Return (X, Y) of the center of cell containing provided text 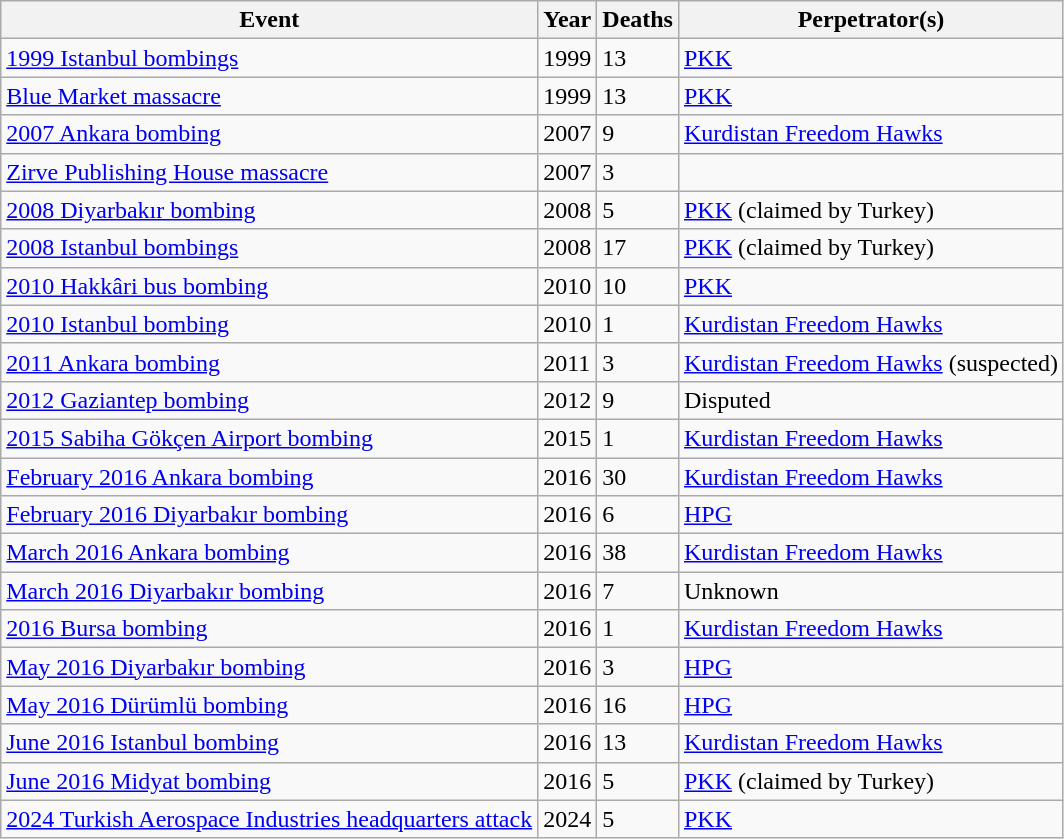
2024 (568, 819)
16 (638, 705)
Unknown (870, 591)
Blue Market massacre (270, 96)
June 2016 Midyat bombing (270, 781)
30 (638, 477)
Kurdistan Freedom Hawks (suspected) (870, 362)
2010 Istanbul bombing (270, 324)
10 (638, 286)
2007 Ankara bombing (270, 134)
March 2016 Ankara bombing (270, 553)
Event (270, 20)
2011 Ankara bombing (270, 362)
2011 (568, 362)
May 2016 Diyarbakır bombing (270, 667)
2010 Hakkâri bus bombing (270, 286)
38 (638, 553)
6 (638, 515)
2012 Gaziantep bombing (270, 400)
2015 Sabiha Gökçen Airport bombing (270, 438)
2008 Diyarbakır bombing (270, 210)
March 2016 Diyarbakır bombing (270, 591)
February 2016 Diyarbakır bombing (270, 515)
Disputed (870, 400)
2024 Turkish Aerospace Industries headquarters attack (270, 819)
17 (638, 248)
7 (638, 591)
2008 Istanbul bombings (270, 248)
2012 (568, 400)
May 2016 Dürümlü bombing (270, 705)
Deaths (638, 20)
June 2016 Istanbul bombing (270, 743)
2016 Bursa bombing (270, 629)
February 2016 Ankara bombing (270, 477)
Perpetrator(s) (870, 20)
Zirve Publishing House massacre (270, 172)
2015 (568, 438)
1999 Istanbul bombings (270, 58)
Year (568, 20)
